Extract the (X, Y) coordinate from the center of the cell holding the provided text.  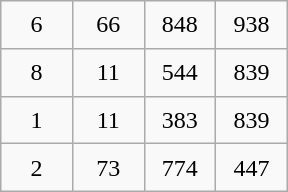
774 (180, 168)
2 (37, 168)
8 (37, 72)
544 (180, 72)
938 (252, 25)
6 (37, 25)
73 (108, 168)
848 (180, 25)
447 (252, 168)
383 (180, 120)
66 (108, 25)
1 (37, 120)
